From the cell containing the given text, extract its center point as (x, y) coordinate. 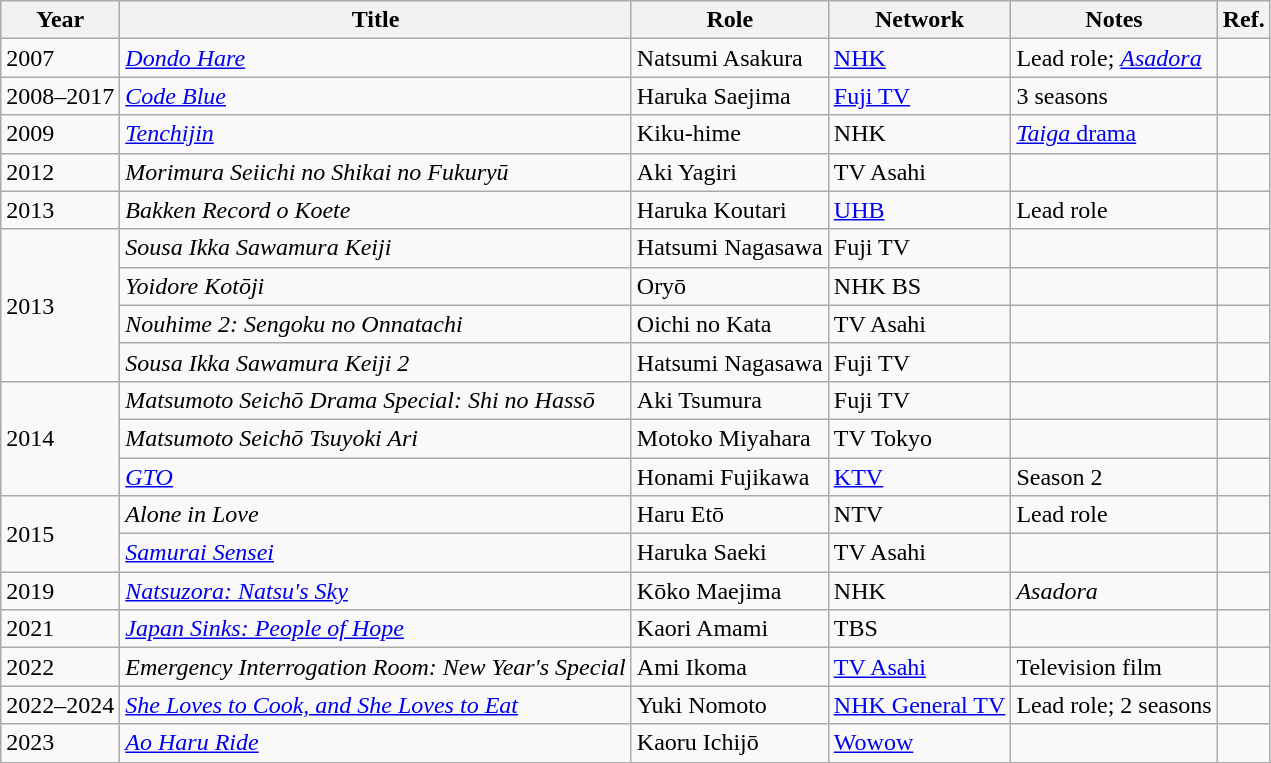
Ao Haru Ride (376, 743)
Haru Etō (730, 515)
Matsumoto Seichō Drama Special: Shi no Hassō (376, 400)
2023 (60, 743)
NHK BS (920, 286)
Oryō (730, 286)
TBS (920, 629)
Ami Ikoma (730, 667)
2012 (60, 172)
Kaoru Ichijō (730, 743)
Wowow (920, 743)
2015 (60, 534)
Haruka Saeki (730, 553)
Aki Tsumura (730, 400)
Notes (1114, 20)
Honami Fujikawa (730, 477)
Haruka Koutari (730, 210)
Year (60, 20)
Lead role; Asadora (1114, 58)
Tenchijin (376, 134)
Emergency Interrogation Room: New Year's Special (376, 667)
Role (730, 20)
2014 (60, 438)
2021 (60, 629)
Kaori Amami (730, 629)
Sousa Ikka Sawamura Keiji (376, 248)
Samurai Sensei (376, 553)
Sousa Ikka Sawamura Keiji 2 (376, 362)
2022 (60, 667)
2009 (60, 134)
Yuki Nomoto (730, 705)
Network (920, 20)
Bakken Record o Koete (376, 210)
Season 2 (1114, 477)
Ref. (1244, 20)
2022–2024 (60, 705)
Kiku-hime (730, 134)
Natsumi Asakura (730, 58)
Morimura Seiichi no Shikai no Fukuryū (376, 172)
Title (376, 20)
KTV (920, 477)
Motoko Miyahara (730, 438)
Japan Sinks: People of Hope (376, 629)
2008–2017 (60, 96)
Nouhime 2: Sengoku no Onnatachi (376, 324)
Asadora (1114, 591)
Lead role; 2 seasons (1114, 705)
Alone in Love (376, 515)
TV Tokyo (920, 438)
2019 (60, 591)
GTO (376, 477)
Matsumoto Seichō Tsuyoki Ari (376, 438)
Code Blue (376, 96)
UHB (920, 210)
Haruka Saejima (730, 96)
3 seasons (1114, 96)
She Loves to Cook, and She Loves to Eat (376, 705)
Television film (1114, 667)
Oichi no Kata (730, 324)
2007 (60, 58)
Dondo Hare (376, 58)
NTV (920, 515)
Yoidore Kotōji (376, 286)
NHK General TV (920, 705)
Aki Yagiri (730, 172)
Kōko Maejima (730, 591)
Taiga drama (1114, 134)
Natsuzora: Natsu's Sky (376, 591)
